Return (x, y) of the center of cell containing provided text 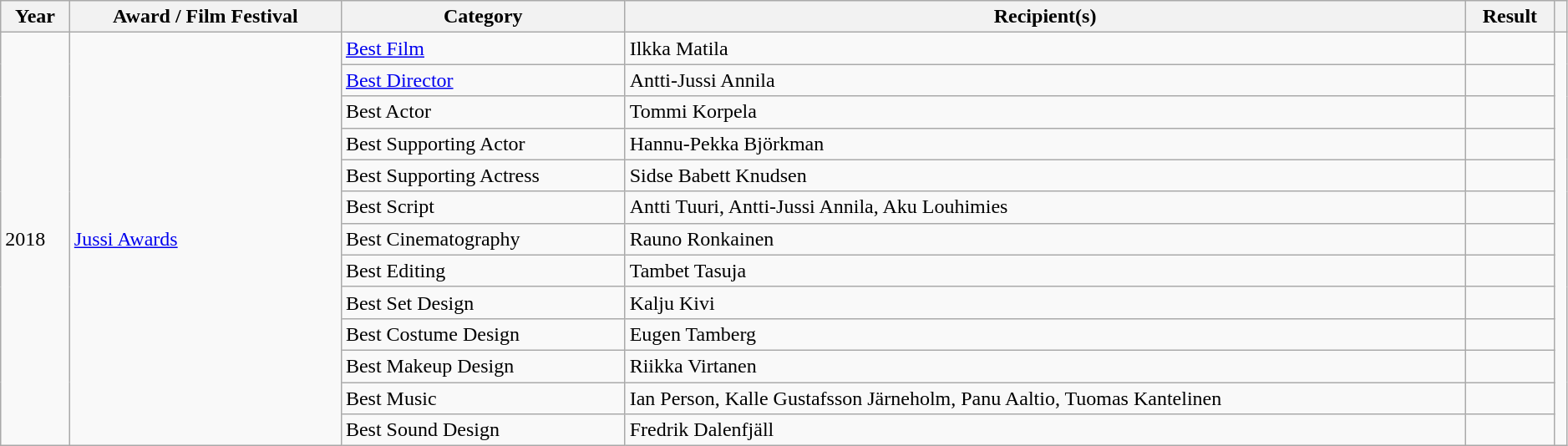
Best Makeup Design (483, 366)
Ilkka Matila (1045, 48)
Eugen Tamberg (1045, 334)
Best Film (483, 48)
Kalju Kivi (1045, 302)
Award / Film Festival (206, 17)
Year (35, 17)
2018 (35, 239)
Best Editing (483, 271)
Tommi Korpela (1045, 112)
Hannu-Pekka Björkman (1045, 144)
Sidse Babett Knudsen (1045, 175)
Fredrik Dalenfjäll (1045, 430)
Best Supporting Actor (483, 144)
Best Costume Design (483, 334)
Best Music (483, 398)
Best Actor (483, 112)
Jussi Awards (206, 239)
Best Set Design (483, 302)
Best Sound Design (483, 430)
Ian Person, Kalle Gustafsson Järneholm, Panu Aaltio, Tuomas Kantelinen (1045, 398)
Result (1510, 17)
Riikka Virtanen (1045, 366)
Best Script (483, 207)
Rauno Ronkainen (1045, 239)
Category (483, 17)
Tambet Tasuja (1045, 271)
Best Director (483, 80)
Recipient(s) (1045, 17)
Antti Tuuri, Antti-Jussi Annila, Aku Louhimies (1045, 207)
Best Supporting Actress (483, 175)
Antti-Jussi Annila (1045, 80)
Best Cinematography (483, 239)
